Provide the (x, y) coordinate of the cell's center where the given text is located.  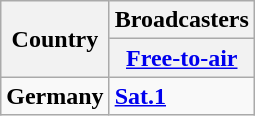
Germany (55, 96)
Country (55, 39)
Sat.1 (182, 96)
Free-to-air (182, 58)
Broadcasters (182, 20)
